Return [X, Y] of the center of cell containing provided text 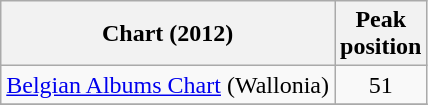
Chart (2012) [168, 34]
Peakposition [380, 34]
Belgian Albums Chart (Wallonia) [168, 85]
51 [380, 85]
